Identify which cell holds the provided text, then report its (x, y) central coordinate. 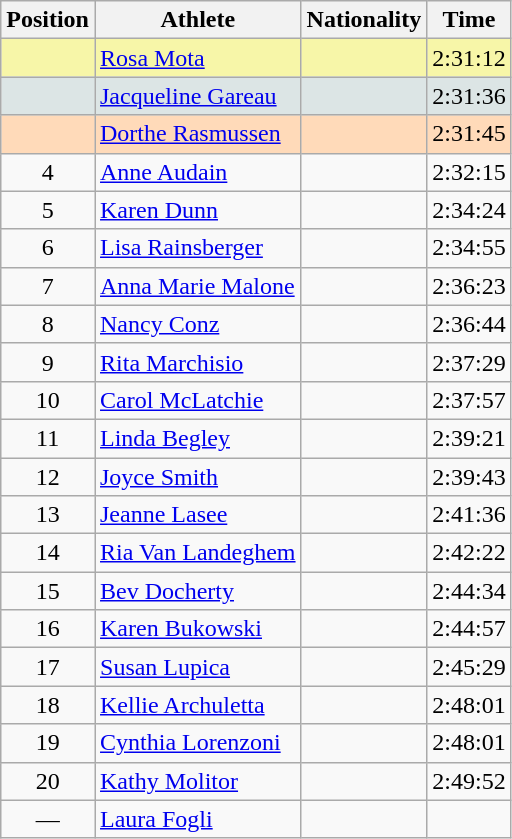
2:37:29 (469, 362)
Nationality (364, 20)
14 (48, 553)
Karen Dunn (198, 210)
Anne Audain (198, 172)
Joyce Smith (198, 477)
Dorthe Rasmussen (198, 134)
Ria Van Landeghem (198, 553)
2:37:57 (469, 400)
2:39:43 (469, 477)
Jacqueline Gareau (198, 96)
2:36:23 (469, 286)
Susan Lupica (198, 667)
2:32:15 (469, 172)
4 (48, 172)
Kathy Molitor (198, 781)
13 (48, 515)
2:31:45 (469, 134)
Linda Begley (198, 438)
10 (48, 400)
Rosa Mota (198, 58)
Bev Docherty (198, 591)
15 (48, 591)
Anna Marie Malone (198, 286)
Nancy Conz (198, 324)
19 (48, 743)
12 (48, 477)
Karen Bukowski (198, 629)
11 (48, 438)
2:44:34 (469, 591)
2:34:55 (469, 248)
5 (48, 210)
Rita Marchisio (198, 362)
2:36:44 (469, 324)
Laura Fogli (198, 819)
2:39:21 (469, 438)
2:34:24 (469, 210)
18 (48, 705)
9 (48, 362)
16 (48, 629)
17 (48, 667)
Time (469, 20)
Kellie Archuletta (198, 705)
8 (48, 324)
2:49:52 (469, 781)
2:45:29 (469, 667)
Lisa Rainsberger (198, 248)
2:42:22 (469, 553)
2:41:36 (469, 515)
7 (48, 286)
20 (48, 781)
6 (48, 248)
Position (48, 20)
2:31:36 (469, 96)
Carol McLatchie (198, 400)
2:44:57 (469, 629)
Jeanne Lasee (198, 515)
— (48, 819)
Athlete (198, 20)
Cynthia Lorenzoni (198, 743)
2:31:12 (469, 58)
